Detect which cell encompasses the target text, then output its [X, Y] center coordinate. 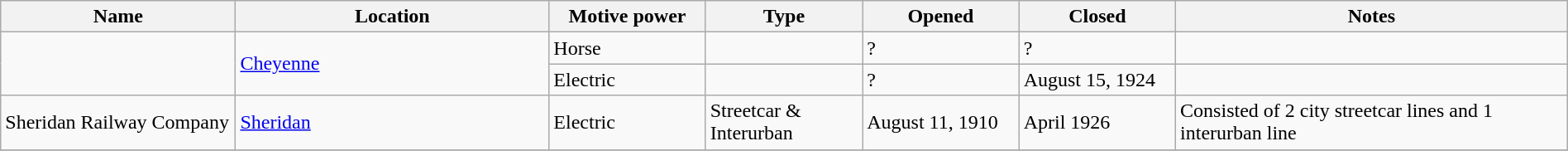
Closed [1097, 17]
Notes [1372, 17]
Sheridan Railway Company [118, 123]
Horse [627, 48]
Consisted of 2 city streetcar lines and 1 interurban line [1372, 123]
April 1926 [1097, 123]
August 11, 1910 [941, 123]
August 15, 1924 [1097, 80]
Motive power [627, 17]
Cheyenne [392, 64]
Location [392, 17]
Sheridan [392, 123]
Type [784, 17]
Streetcar & Interurban [784, 123]
Name [118, 17]
Opened [941, 17]
